Return the [X, Y] coordinate for the center point of the cell that contains the specified text.  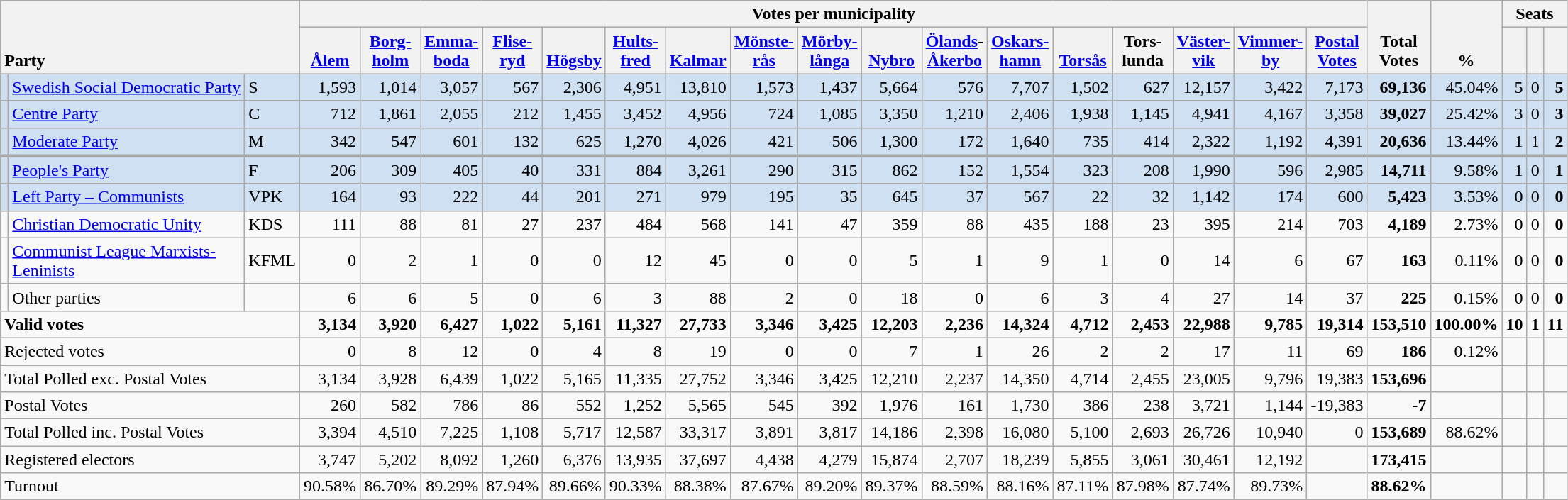
45.04% [1466, 87]
0.11% [1466, 261]
153,510 [1399, 324]
201 [574, 197]
3.53% [1466, 197]
3,422 [1270, 87]
Mörby- långa [829, 51]
2,455 [1142, 378]
M [272, 142]
625 [574, 142]
3,452 [636, 114]
Ölands- Åkerbo [954, 51]
81 [451, 224]
14,186 [891, 433]
25.42% [1466, 114]
186 [1399, 351]
18 [891, 297]
Högsby [574, 51]
163 [1399, 261]
13,810 [698, 87]
3,358 [1337, 114]
19 [698, 351]
Turnout [150, 487]
1,210 [954, 114]
4,026 [698, 142]
627 [1142, 87]
1,144 [1270, 406]
People's Party [126, 170]
111 [331, 224]
568 [698, 224]
67 [1337, 261]
11,327 [636, 324]
724 [763, 114]
90.58% [331, 487]
172 [954, 142]
5,855 [1083, 460]
188 [1083, 224]
89.29% [451, 487]
1,085 [829, 114]
16,080 [1020, 433]
576 [954, 87]
86 [512, 406]
3,817 [829, 433]
1,142 [1203, 197]
1,192 [1270, 142]
4,510 [390, 433]
862 [891, 170]
35 [829, 197]
87.94% [512, 487]
132 [512, 142]
Centre Party [126, 114]
89.73% [1270, 487]
Christian Democratic Unity [126, 224]
1,145 [1142, 114]
45 [698, 261]
VPK [272, 197]
89.20% [829, 487]
23,005 [1203, 378]
2,236 [954, 324]
703 [1337, 224]
32 [1142, 197]
20,636 [1399, 142]
3,061 [1142, 460]
1,730 [1020, 406]
3,920 [390, 324]
33,317 [698, 433]
2,707 [954, 460]
Torsås [1083, 51]
6,376 [574, 460]
Väster- vik [1203, 51]
KDS [272, 224]
208 [1142, 170]
88.16% [1020, 487]
88.38% [698, 487]
4,951 [636, 87]
2,985 [1337, 170]
237 [574, 224]
26,726 [1203, 433]
10 [1514, 324]
1,861 [390, 114]
386 [1083, 406]
12,587 [636, 433]
1,976 [891, 406]
69,136 [1399, 87]
87.74% [1203, 487]
5,161 [574, 324]
9 [1020, 261]
161 [954, 406]
14,711 [1399, 170]
5,664 [891, 87]
2,055 [451, 114]
164 [331, 197]
2,453 [1142, 324]
8,092 [451, 460]
645 [891, 197]
4,941 [1203, 114]
484 [636, 224]
Kalmar [698, 51]
1,270 [636, 142]
506 [829, 142]
271 [636, 197]
47 [829, 224]
359 [891, 224]
153,696 [1399, 378]
22,988 [1203, 324]
Borg- holm [390, 51]
Ålem [331, 51]
309 [390, 170]
5,100 [1083, 433]
153,689 [1399, 433]
1,455 [574, 114]
KFML [272, 261]
69 [1337, 351]
Moderate Party [126, 142]
Party [150, 37]
4,189 [1399, 224]
Emma- boda [451, 51]
1,300 [891, 142]
2,406 [1020, 114]
4,712 [1083, 324]
4,279 [829, 460]
214 [1270, 224]
421 [763, 142]
-7 [1399, 406]
6,439 [451, 378]
4,391 [1337, 142]
Total Polled inc. Postal Votes [150, 433]
552 [574, 406]
3,891 [763, 433]
Registered electors [150, 460]
260 [331, 406]
141 [763, 224]
30,461 [1203, 460]
1,554 [1020, 170]
238 [1142, 406]
Votes per municipality [834, 14]
Flise- ryd [512, 51]
7,707 [1020, 87]
Nybro [891, 51]
93 [390, 197]
Seats [1535, 14]
414 [1142, 142]
342 [331, 142]
89.37% [891, 487]
601 [451, 142]
582 [390, 406]
Hults- fred [636, 51]
9,785 [1270, 324]
Rejected votes [150, 351]
392 [829, 406]
Vimmer- by [1270, 51]
87.67% [763, 487]
100.00% [1466, 324]
F [272, 170]
0.15% [1466, 297]
152 [954, 170]
13.44% [1466, 142]
7,225 [451, 433]
3,394 [331, 433]
435 [1020, 224]
5,202 [390, 460]
3,747 [331, 460]
11,335 [636, 378]
44 [512, 197]
3,350 [891, 114]
12,157 [1203, 87]
2,306 [574, 87]
3,261 [698, 170]
Left Party – Communists [126, 197]
S [272, 87]
4,438 [763, 460]
10,940 [1270, 433]
212 [512, 114]
86.70% [390, 487]
2,237 [954, 378]
3,721 [1203, 406]
1,573 [763, 87]
Total Votes [1399, 37]
4,956 [698, 114]
979 [698, 197]
Other parties [126, 297]
27,733 [698, 324]
89.66% [574, 487]
547 [390, 142]
27,752 [698, 378]
87.98% [1142, 487]
13,935 [636, 460]
2,693 [1142, 433]
12,203 [891, 324]
222 [451, 197]
786 [451, 406]
884 [636, 170]
5,165 [574, 378]
40 [512, 170]
88.59% [954, 487]
Mönste- rås [763, 51]
14,350 [1020, 378]
22 [1083, 197]
17 [1203, 351]
323 [1083, 170]
9.58% [1466, 170]
5,565 [698, 406]
1,640 [1020, 142]
2.73% [1466, 224]
5,717 [574, 433]
Tors- lunda [1142, 51]
3,928 [390, 378]
206 [331, 170]
1,990 [1203, 170]
39,027 [1399, 114]
1,014 [390, 87]
26 [1020, 351]
37,697 [698, 460]
87.11% [1083, 487]
Oskars- hamn [1020, 51]
3,057 [451, 87]
19,383 [1337, 378]
1,260 [512, 460]
12,192 [1270, 460]
2,322 [1203, 142]
195 [763, 197]
4,714 [1083, 378]
90.33% [636, 487]
Total Polled exc. Postal Votes [150, 378]
Communist League Marxists-Leninists [126, 261]
6,427 [451, 324]
405 [451, 170]
14,324 [1020, 324]
545 [763, 406]
395 [1203, 224]
1,108 [512, 433]
173,415 [1399, 460]
2,398 [954, 433]
0.12% [1466, 351]
1,502 [1083, 87]
7,173 [1337, 87]
9,796 [1270, 378]
1,252 [636, 406]
600 [1337, 197]
331 [574, 170]
Valid votes [150, 324]
5,423 [1399, 197]
23 [1142, 224]
174 [1270, 197]
315 [829, 170]
596 [1270, 170]
-19,383 [1337, 406]
12,210 [891, 378]
225 [1399, 297]
735 [1083, 142]
4,167 [1270, 114]
290 [763, 170]
C [272, 114]
18,239 [1020, 460]
19,314 [1337, 324]
15,874 [891, 460]
712 [331, 114]
% [1466, 37]
1,437 [829, 87]
7 [891, 351]
Swedish Social Democratic Party [126, 87]
1,593 [331, 87]
1,938 [1083, 114]
